Output the [x, y] coordinate of the center of the cell containing the given text.  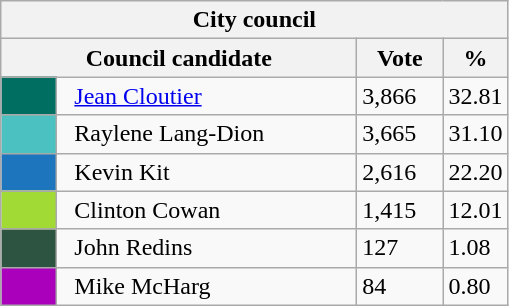
% [476, 58]
127 [400, 248]
Mike McHarg [207, 286]
John Redins [207, 248]
2,616 [400, 172]
31.10 [476, 134]
3,665 [400, 134]
3,866 [400, 96]
Vote [400, 58]
Raylene Lang-Dion [207, 134]
12.01 [476, 210]
0.80 [476, 286]
Clinton Cowan [207, 210]
Kevin Kit [207, 172]
City council [254, 20]
1.08 [476, 248]
1,415 [400, 210]
Jean Cloutier [207, 96]
22.20 [476, 172]
Council candidate [179, 58]
84 [400, 286]
32.81 [476, 96]
